From the cell containing the given text, extract its center point as [X, Y] coordinate. 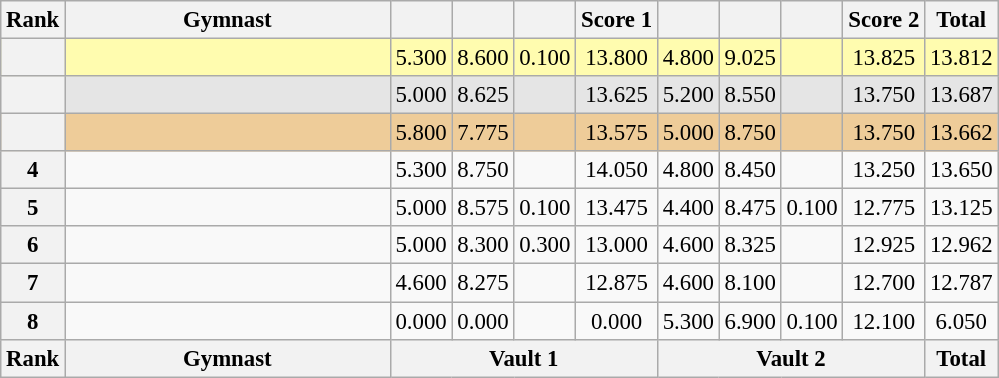
8.475 [750, 208]
12.700 [884, 283]
13.250 [884, 170]
5 [33, 208]
13.650 [962, 170]
6.050 [962, 321]
Vault 2 [790, 358]
4.400 [688, 208]
13.812 [962, 58]
Vault 1 [524, 358]
12.962 [962, 245]
7.775 [483, 133]
13.575 [617, 133]
8.600 [483, 58]
9.025 [750, 58]
12.875 [617, 283]
8.100 [750, 283]
8.275 [483, 283]
6 [33, 245]
8.625 [483, 95]
12.787 [962, 283]
13.475 [617, 208]
13.662 [962, 133]
14.050 [617, 170]
12.100 [884, 321]
8 [33, 321]
5.800 [421, 133]
8.300 [483, 245]
7 [33, 283]
8.450 [750, 170]
Score 1 [617, 20]
6.900 [750, 321]
8.575 [483, 208]
13.687 [962, 95]
0.300 [545, 245]
12.925 [884, 245]
13.000 [617, 245]
13.825 [884, 58]
8.550 [750, 95]
13.125 [962, 208]
5.200 [688, 95]
12.775 [884, 208]
8.325 [750, 245]
Score 2 [884, 20]
13.800 [617, 58]
13.625 [617, 95]
4 [33, 170]
